Pinpoint the cell where the given text exists, returning its [X, Y] midpoint coordinate. 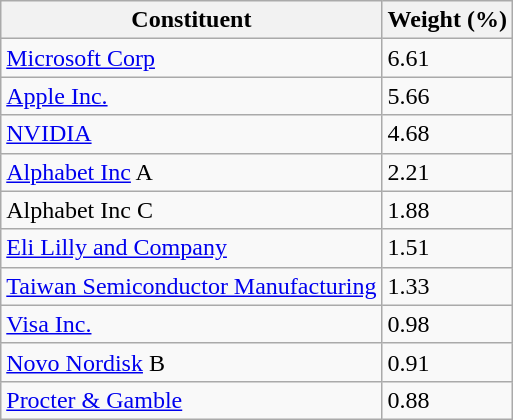
Taiwan Semiconductor Manufacturing [192, 286]
Constituent [192, 20]
Weight (%) [447, 20]
NVIDIA [192, 134]
1.88 [447, 210]
0.98 [447, 324]
Novo Nordisk B [192, 362]
Eli Lilly and Company [192, 248]
0.88 [447, 400]
2.21 [447, 172]
1.51 [447, 248]
Apple Inc. [192, 96]
1.33 [447, 286]
Visa Inc. [192, 324]
4.68 [447, 134]
5.66 [447, 96]
Alphabet Inc A [192, 172]
6.61 [447, 58]
0.91 [447, 362]
Microsoft Corp [192, 58]
Alphabet Inc C [192, 210]
Procter & Gamble [192, 400]
